Search for the cell housing the specified text and yield its [X, Y] center coordinate. 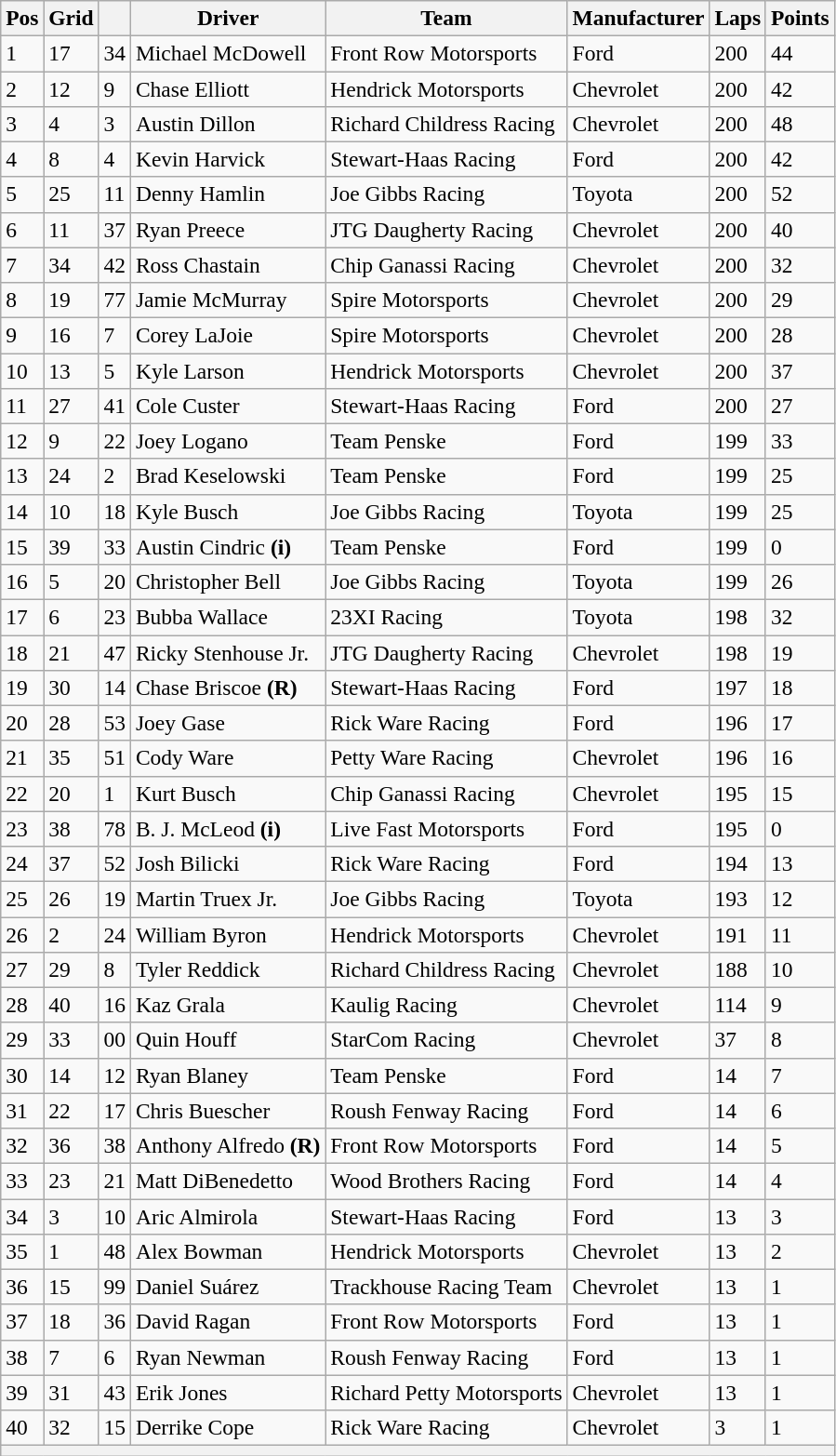
23XI Racing [446, 617]
Richard Petty Motorsports [446, 1393]
Denny Hamlin [227, 194]
David Ragan [227, 1322]
197 [738, 688]
Joey Logano [227, 441]
StarCom Racing [446, 1040]
Jamie McMurray [227, 300]
41 [114, 406]
Josh Bilicki [227, 863]
Tyler Reddick [227, 969]
Austin Dillon [227, 124]
77 [114, 300]
Grid [71, 18]
Live Fast Motorsports [446, 829]
Anthony Alfredo (R) [227, 1145]
193 [738, 899]
Kaulig Racing [446, 1005]
78 [114, 829]
44 [800, 53]
Michael McDowell [227, 53]
194 [738, 863]
Chris Buescher [227, 1111]
47 [114, 652]
Chase Briscoe (R) [227, 688]
Driver [227, 18]
Chase Elliott [227, 88]
Laps [738, 18]
Manufacturer [638, 18]
Trackhouse Racing Team [446, 1287]
Team [446, 18]
Erik Jones [227, 1393]
43 [114, 1393]
Alex Bowman [227, 1251]
Wood Brothers Racing [446, 1181]
Petty Ware Racing [446, 758]
Cole Custer [227, 406]
Kaz Grala [227, 1005]
Martin Truex Jr. [227, 899]
Pos [22, 18]
Ross Chastain [227, 265]
Matt DiBenedetto [227, 1181]
191 [738, 934]
Austin Cindric (i) [227, 547]
Aric Almirola [227, 1216]
Joey Gase [227, 723]
Derrike Cope [227, 1427]
Corey LaJoie [227, 335]
Bubba Wallace [227, 617]
Ricky Stenhouse Jr. [227, 652]
Kyle Busch [227, 512]
Cody Ware [227, 758]
188 [738, 969]
Kevin Harvick [227, 159]
Ryan Newman [227, 1357]
Daniel Suárez [227, 1287]
William Byron [227, 934]
Brad Keselowski [227, 476]
99 [114, 1287]
Kurt Busch [227, 794]
Points [800, 18]
Quin Houff [227, 1040]
Kyle Larson [227, 370]
B. J. McLeod (i) [227, 829]
51 [114, 758]
Christopher Bell [227, 581]
Ryan Blaney [227, 1075]
00 [114, 1040]
53 [114, 723]
Ryan Preece [227, 230]
114 [738, 1005]
